For the text-containing cell, return its midpoint in (x, y) coordinate format. 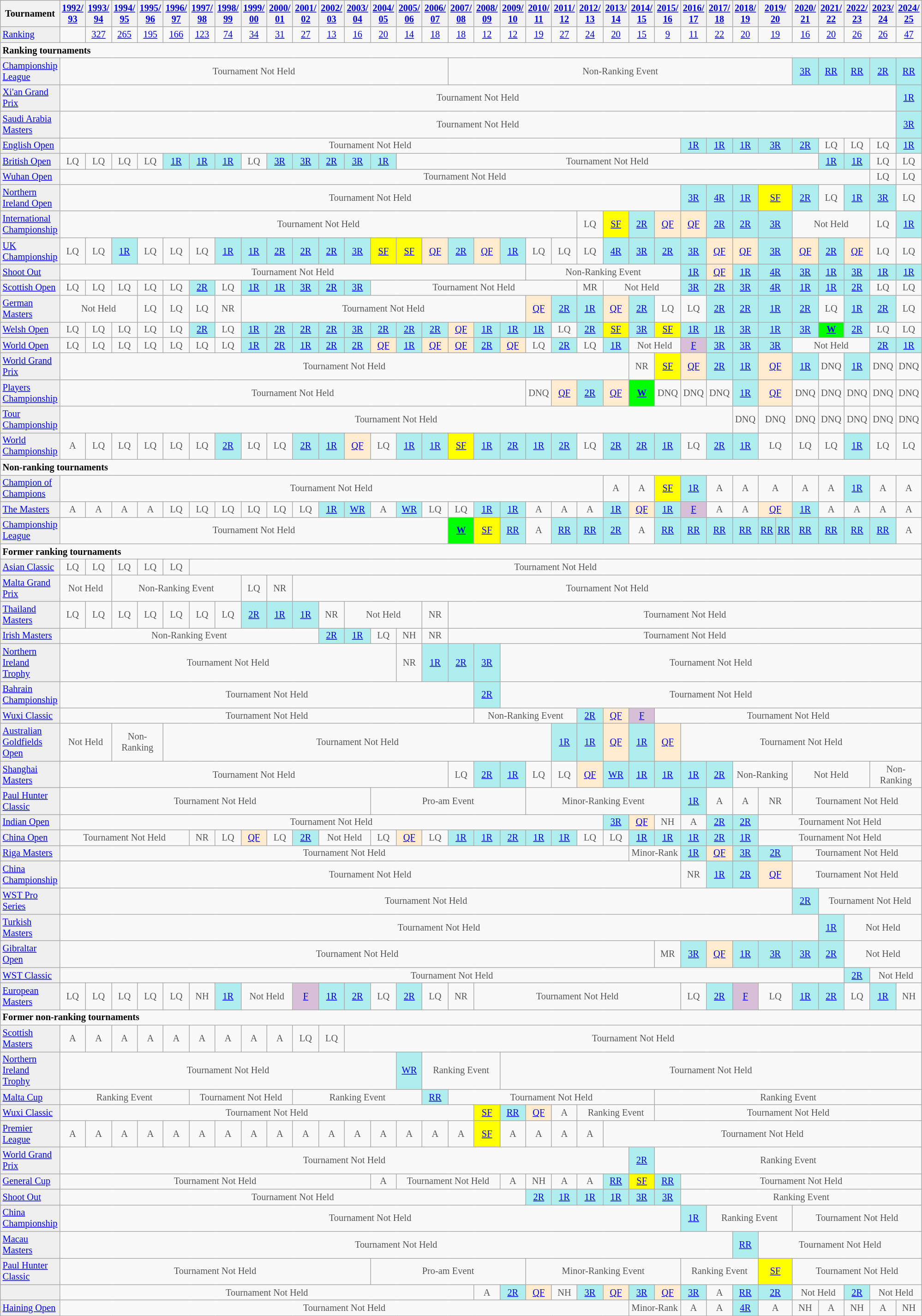
2004/05 (383, 13)
2023/24 (883, 13)
Asian Classic (30, 567)
1999/00 (254, 13)
1992/93 (72, 13)
Players Championship (30, 393)
Malta Grand Prix (30, 588)
2000/01 (280, 13)
British Open (30, 161)
1998/99 (228, 13)
123 (202, 35)
Premier League (30, 1134)
Australian Goldfields Open (30, 742)
WST Pro Series (30, 901)
195 (150, 35)
2018/19 (745, 13)
2001/02 (305, 13)
Scottish Open (30, 288)
Gibraltar Open (30, 954)
Champion of Champions (30, 488)
1997/98 (202, 13)
Ranking tournaments (461, 50)
2014/15 (642, 13)
2010/11 (539, 13)
14 (409, 35)
265 (125, 35)
2003/04 (358, 13)
2002/03 (331, 13)
Scottish Masters (30, 1039)
2008/09 (487, 13)
31 (280, 35)
1993/94 (98, 13)
24 (590, 35)
General Cup (30, 1181)
Welsh Open (30, 330)
2016/17 (694, 13)
2022/23 (857, 13)
2021/22 (831, 13)
Xi'an Grand Prix (30, 98)
1995/96 (150, 13)
Riga Masters (30, 853)
China Open (30, 838)
74 (228, 35)
Macau Masters (30, 1244)
World Open (30, 345)
Tournament (30, 13)
2009/10 (513, 13)
Tour Championship (30, 420)
13 (331, 35)
1996/97 (176, 13)
Northern Ireland Open (30, 198)
Haining Open (30, 1308)
2005/06 (409, 13)
German Masters (30, 309)
2013/14 (616, 13)
Bahrain Championship (30, 695)
327 (98, 35)
Shanghai Masters (30, 775)
Former ranking tournaments (461, 552)
English Open (30, 145)
Thailand Masters (30, 615)
2024/25 (909, 13)
2015/16 (668, 13)
Former non-ranking tournaments (461, 1017)
UK Championship (30, 251)
166 (176, 35)
22 (719, 35)
Indian Open (30, 822)
1994/95 (125, 13)
Ranking (30, 35)
2020/21 (805, 13)
9 (668, 35)
34 (254, 35)
World Championship (30, 446)
International Championship (30, 224)
Turkish Masters (30, 927)
2007/08 (461, 13)
2017/18 (719, 13)
2012/13 (590, 13)
Irish Masters (30, 636)
2019/20 (775, 13)
2006/07 (435, 13)
Saudi Arabia Masters (30, 125)
Wuhan Open (30, 177)
15 (642, 35)
The Masters (30, 509)
WST Classic (30, 975)
Malta Cup (30, 1097)
11 (694, 35)
Non-ranking tournaments (461, 467)
European Masters (30, 996)
47 (909, 35)
2011/12 (564, 13)
